Provide the [x, y] coordinate of the cell's center where the given text is located.  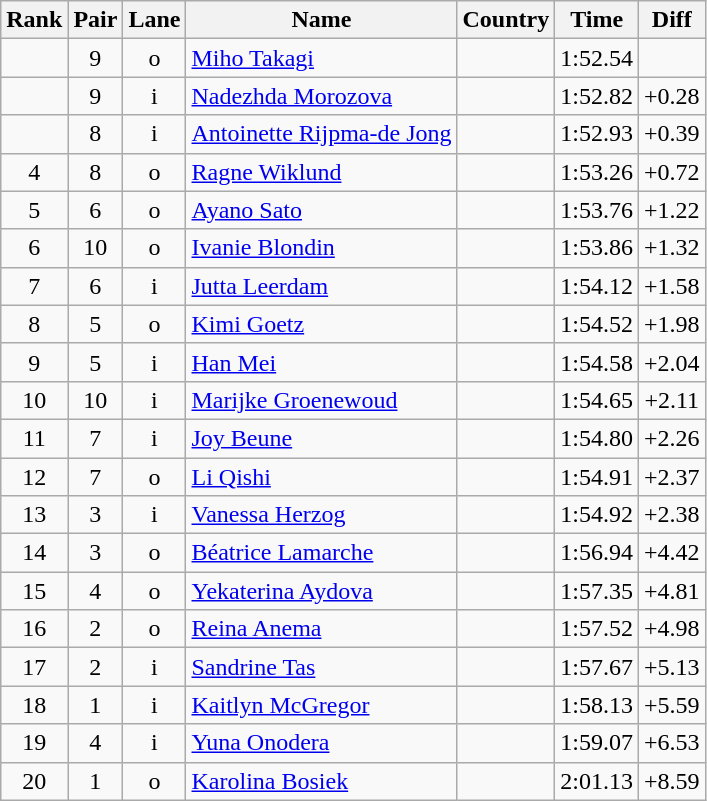
+4.81 [672, 591]
Nadezhda Morozova [322, 96]
15 [34, 591]
Name [322, 20]
1:59.07 [597, 743]
11 [34, 438]
+2.26 [672, 438]
+2.38 [672, 515]
1:57.52 [597, 629]
Ragne Wiklund [322, 172]
1:53.86 [597, 248]
18 [34, 705]
Béatrice Lamarche [322, 553]
19 [34, 743]
+0.28 [672, 96]
1:52.82 [597, 96]
Yekaterina Aydova [322, 591]
1:52.93 [597, 134]
Li Qishi [322, 477]
+2.11 [672, 400]
14 [34, 553]
16 [34, 629]
1:53.26 [597, 172]
Reina Anema [322, 629]
Antoinette Rijpma-de Jong [322, 134]
1:58.13 [597, 705]
1:53.76 [597, 210]
12 [34, 477]
1:57.67 [597, 667]
1:57.35 [597, 591]
Kaitlyn McGregor [322, 705]
1:54.92 [597, 515]
13 [34, 515]
+4.42 [672, 553]
Miho Takagi [322, 58]
1:54.58 [597, 362]
Han Mei [322, 362]
Kimi Goetz [322, 324]
+0.72 [672, 172]
+1.22 [672, 210]
1:52.54 [597, 58]
Pair [96, 20]
Country [506, 20]
Diff [672, 20]
+2.37 [672, 477]
+6.53 [672, 743]
+1.98 [672, 324]
1:54.80 [597, 438]
1:54.12 [597, 286]
Vanessa Herzog [322, 515]
+1.58 [672, 286]
Ivanie Blondin [322, 248]
+1.32 [672, 248]
Marijke Groenewoud [322, 400]
20 [34, 781]
+4.98 [672, 629]
1:56.94 [597, 553]
+5.13 [672, 667]
Yuna Onodera [322, 743]
Lane [154, 20]
Rank [34, 20]
Ayano Sato [322, 210]
+2.04 [672, 362]
Jutta Leerdam [322, 286]
+5.59 [672, 705]
1:54.91 [597, 477]
1:54.65 [597, 400]
+8.59 [672, 781]
Time [597, 20]
2:01.13 [597, 781]
+0.39 [672, 134]
17 [34, 667]
Joy Beune [322, 438]
Karolina Bosiek [322, 781]
1:54.52 [597, 324]
Sandrine Tas [322, 667]
